Search for the cell housing the specified text and yield its (x, y) center coordinate. 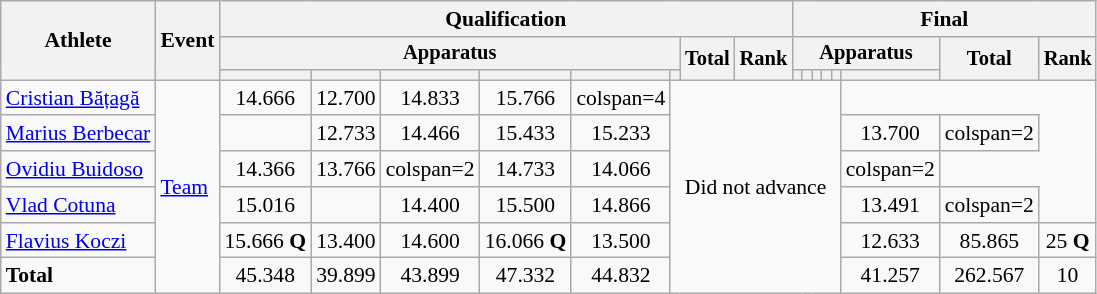
14.666 (265, 98)
262.567 (990, 276)
10 (1068, 276)
15.500 (526, 205)
Event (187, 40)
12.700 (346, 98)
14.833 (430, 98)
14.066 (620, 169)
14.366 (265, 169)
44.832 (620, 276)
13.766 (346, 169)
43.899 (430, 276)
15.766 (526, 98)
13.500 (620, 241)
15.433 (526, 134)
41.257 (890, 276)
16.066 Q (526, 241)
Marius Berbecar (78, 134)
47.332 (526, 276)
14.733 (526, 169)
Qualification (506, 19)
39.899 (346, 276)
15.233 (620, 134)
Ovidiu Buidoso (78, 169)
colspan=4 (620, 98)
Team (187, 187)
Did not advance (755, 187)
15.666 Q (265, 241)
14.600 (430, 241)
13.400 (346, 241)
13.491 (890, 205)
12.633 (890, 241)
85.865 (990, 241)
Final (944, 19)
Athlete (78, 40)
Vlad Cotuna (78, 205)
14.400 (430, 205)
12.733 (346, 134)
13.700 (890, 134)
Flavius Koczi (78, 241)
25 Q (1068, 241)
Cristian Bățagă (78, 98)
45.348 (265, 276)
15.016 (265, 205)
14.466 (430, 134)
14.866 (620, 205)
